Capture the cell that displays the provided text and extract its [X, Y] central coordinate. 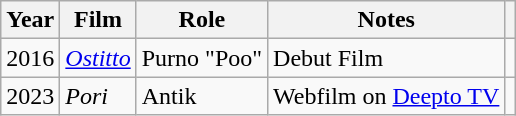
Role [202, 20]
Year [30, 20]
2023 [30, 96]
Notes [386, 20]
Film [98, 20]
Webfilm on Deepto TV [386, 96]
2016 [30, 58]
Debut Film [386, 58]
Antik [202, 96]
Purno "Poo" [202, 58]
Pori [98, 96]
Ostitto [98, 58]
